Determine the [x, y] coordinate at the center of the cell enclosing the given text.  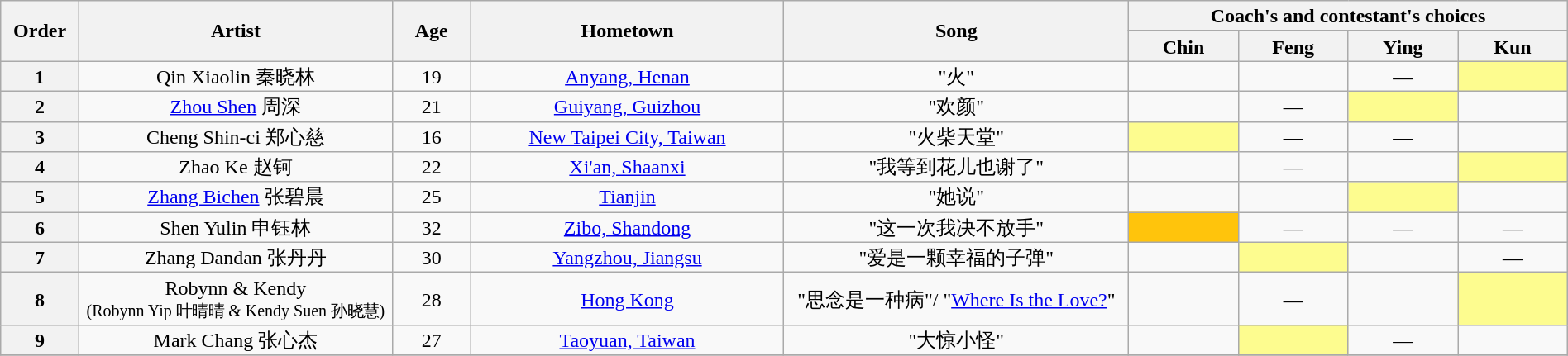
Hong Kong [627, 299]
"这一次我决不放手" [956, 228]
Song [956, 31]
"我等到花儿也谢了" [956, 167]
"大惊小怪" [956, 340]
Zhao Ke 赵钶 [235, 167]
Feng [1293, 46]
8 [40, 299]
7 [40, 258]
16 [432, 137]
"思念是一种病"/ "Where Is the Love?" [956, 299]
Cheng Shin-ci 郑心慈 [235, 137]
Taoyuan, Taiwan [627, 340]
22 [432, 167]
32 [432, 228]
4 [40, 167]
Xi'an, Shaanxi [627, 167]
Mark Chang 张心杰 [235, 340]
Hometown [627, 31]
Yangzhou, Jiangsu [627, 258]
Tianjin [627, 197]
"火" [956, 76]
Anyang, Henan [627, 76]
Kun [1513, 46]
3 [40, 137]
Robynn & Kendy(Robynn Yip 叶晴晴 & Kendy Suen 孙晓慧) [235, 299]
"她说" [956, 197]
19 [432, 76]
6 [40, 228]
Zhang Dandan 张丹丹 [235, 258]
Coach's and contestant's choices [1348, 17]
Qin Xiaolin 秦晓林 [235, 76]
Age [432, 31]
27 [432, 340]
"爱是一颗幸福的子弹" [956, 258]
Shen Yulin 申钰林 [235, 228]
Zhang Bichen 张碧晨 [235, 197]
New Taipei City, Taiwan [627, 137]
1 [40, 76]
9 [40, 340]
"火柴天堂" [956, 137]
Order [40, 31]
Zibo, Shandong [627, 228]
Guiyang, Guizhou [627, 106]
2 [40, 106]
Chin [1184, 46]
28 [432, 299]
30 [432, 258]
Artist [235, 31]
21 [432, 106]
"欢颜" [956, 106]
Zhou Shen 周深 [235, 106]
Ying [1403, 46]
5 [40, 197]
25 [432, 197]
